Find where the given text appears and provide that cell's center as (x, y) coordinate. 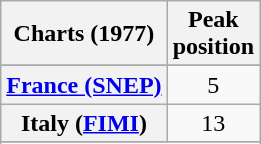
Italy (FIMI) (84, 123)
Peakposition (213, 34)
France (SNEP) (84, 85)
Charts (1977) (84, 34)
13 (213, 123)
5 (213, 85)
